Detect which cell encompasses the target text, then output its (X, Y) center coordinate. 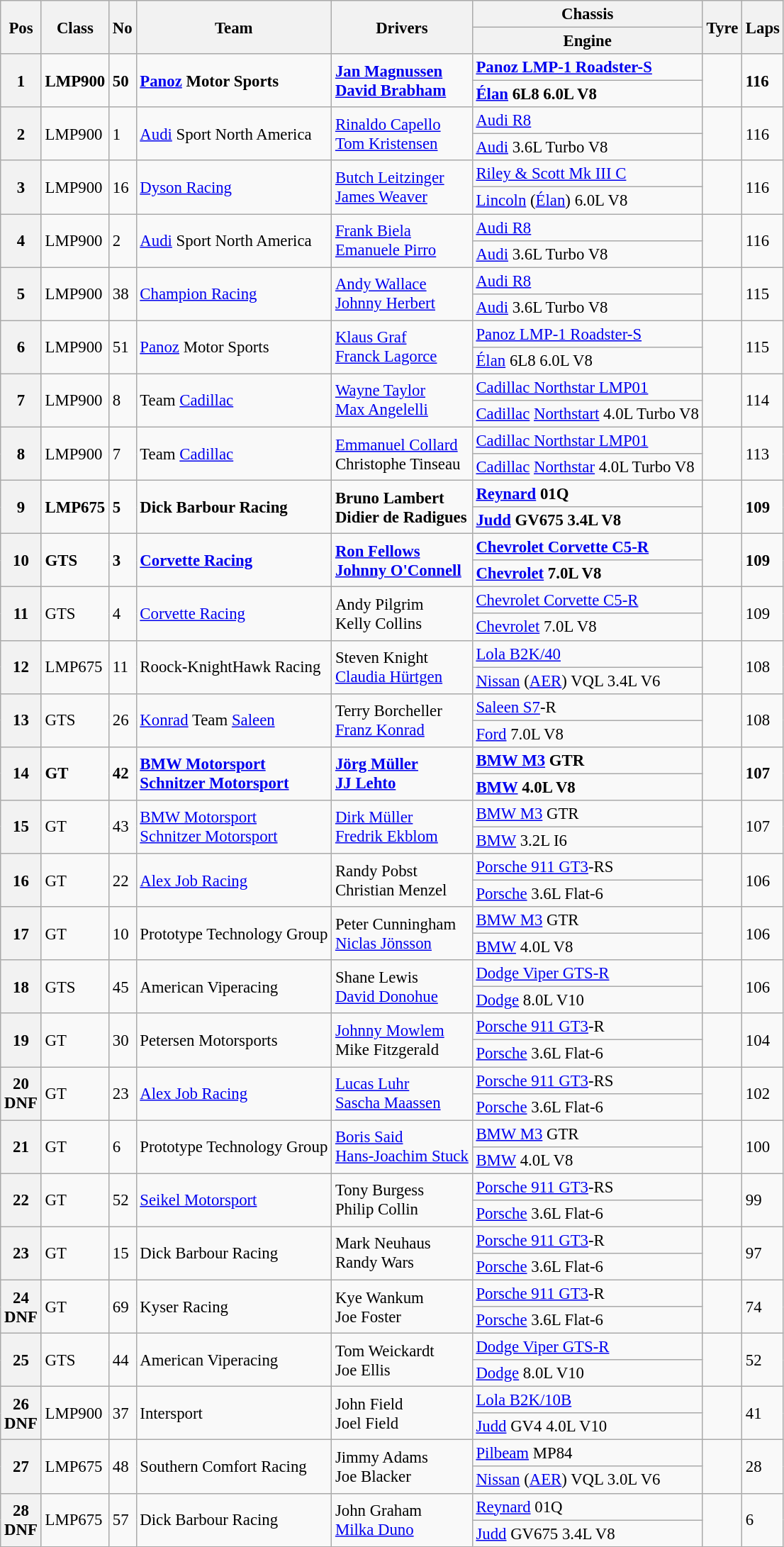
Intersport (234, 1414)
No (123, 27)
Lola B2K/10B (587, 1400)
Riley & Scott Mk III C (587, 174)
27 (21, 1466)
43 (123, 827)
Jörg Müller JJ Lehto (403, 774)
Shane Lewis David Donohue (403, 987)
102 (763, 1093)
30 (123, 1041)
Chassis (587, 14)
37 (123, 1414)
Petersen Motorsports (234, 1041)
Dirk Müller Fredrik Ekblom (403, 827)
20DNF (21, 1093)
25 (21, 1360)
Peter Cunningham Niclas Jönsson (403, 933)
Wayne Taylor Max Angelelli (403, 400)
Johnny Mowlem Mike Fitzgerald (403, 1041)
113 (763, 454)
41 (763, 1414)
Engine (587, 41)
Kye Wankum Joe Foster (403, 1306)
28DNF (21, 1520)
Roock-KnightHawk Racing (234, 666)
48 (123, 1466)
Butch Leitzinger James Weaver (403, 187)
44 (123, 1360)
Tyre (722, 27)
104 (763, 1041)
26DNF (21, 1414)
Nissan (AER) VQL 3.4L V6 (587, 681)
13 (21, 720)
97 (763, 1253)
114 (763, 400)
45 (123, 987)
Andy Pilgrim Kelly Collins (403, 614)
Laps (763, 27)
Jan Magnussen David Brabham (403, 81)
John Field Joel Field (403, 1414)
50 (123, 81)
Southern Comfort Racing (234, 1466)
14 (21, 774)
Ford 7.0L V8 (587, 734)
Drivers (403, 27)
Cadillac Northstart 4.0L Turbo V8 (587, 414)
26 (123, 720)
Class (75, 27)
Nissan (AER) VQL 3.0L V6 (587, 1480)
Andy Wallace Johnny Herbert (403, 294)
99 (763, 1200)
17 (21, 933)
18 (21, 987)
51 (123, 347)
BMW 3.2L I6 (587, 840)
Kyser Racing (234, 1306)
Saleen S7-R (587, 707)
38 (123, 294)
Seikel Motorsport (234, 1200)
Klaus Graf Franck Lagorce (403, 347)
Terry Borcheller Franz Konrad (403, 720)
Boris Said Hans-Joachim Stuck (403, 1147)
Rinaldo Capello Tom Kristensen (403, 133)
24DNF (21, 1306)
74 (763, 1306)
57 (123, 1520)
Jimmy Adams Joe Blacker (403, 1466)
Team (234, 27)
Cadillac Northstar 4.0L Turbo V8 (587, 467)
Lola B2K/40 (587, 654)
Lucas Luhr Sascha Maassen (403, 1093)
21 (21, 1147)
Frank Biela Emanuele Pirro (403, 241)
19 (21, 1041)
28 (763, 1466)
Dyson Racing (234, 187)
Judd GV4 4.0L V10 (587, 1426)
Steven Knight Claudia Hürtgen (403, 666)
Emmanuel Collard Christophe Tinseau (403, 454)
9 (21, 508)
Konrad Team Saleen (234, 720)
69 (123, 1306)
Mark Neuhaus Randy Wars (403, 1253)
Ron Fellows Johnny O'Connell (403, 560)
John Graham Milka Duno (403, 1520)
Pilbeam MP84 (587, 1453)
42 (123, 774)
12 (21, 666)
Lincoln (Élan) 6.0L V8 (587, 201)
100 (763, 1147)
Tony Burgess Philip Collin (403, 1200)
Champion Racing (234, 294)
Tom Weickardt Joe Ellis (403, 1360)
Pos (21, 27)
Randy Pobst Christian Menzel (403, 881)
Bruno Lambert Didier de Radigues (403, 508)
